Pinpoint the cell where the given text exists, returning its [x, y] midpoint coordinate. 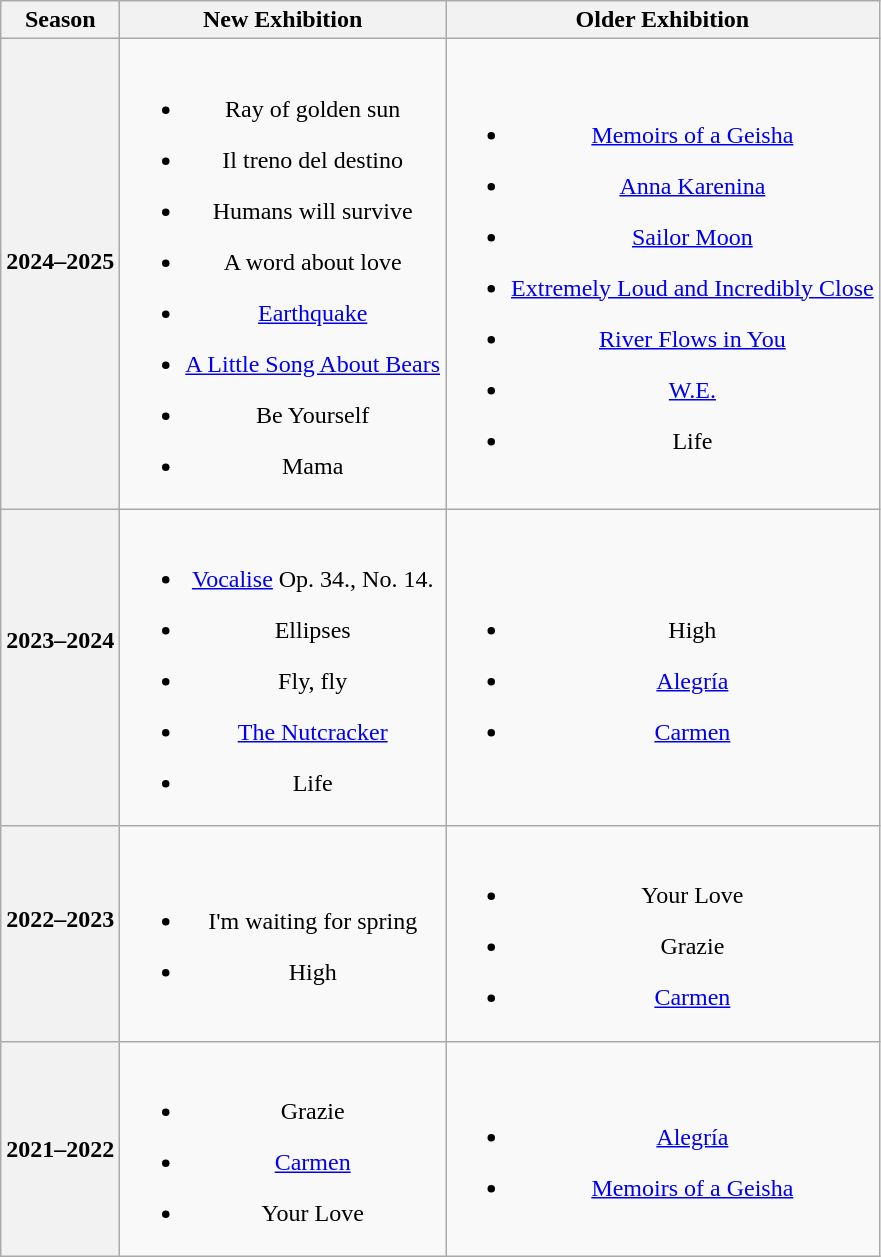
New Exhibition [283, 20]
2021–2022 [60, 1148]
Memoirs of a GeishaAnna KareninaSailor MoonExtremely Loud and Incredibly CloseRiver Flows in You W.E.Life [663, 274]
Alegría Memoirs of a Geisha [663, 1148]
Older Exhibition [663, 20]
Ray of golden sunIl treno del destinoHumans will surviveA word about loveEarthquakeA Little Song About BearsBe YourselfMama [283, 274]
High Alegría Carmen [663, 668]
2022–2023 [60, 934]
I'm waiting for spring High [283, 934]
2023–2024 [60, 668]
Vocalise Op. 34., No. 14.EllipsesFly, flyThe Nutcracker Life [283, 668]
2024–2025 [60, 274]
Your Love Grazie Carmen [663, 934]
Season [60, 20]
Grazie Carmen Your Love [283, 1148]
